Search for the cell housing the specified text and yield its (x, y) center coordinate. 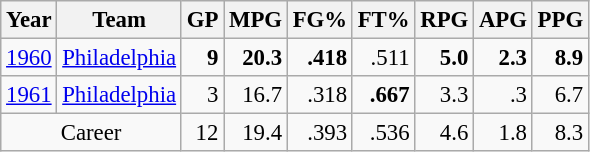
Career (92, 133)
MPG (256, 20)
3.3 (444, 95)
3 (202, 95)
2.3 (504, 58)
Year (29, 20)
FT% (384, 20)
RPG (444, 20)
.536 (384, 133)
16.7 (256, 95)
9 (202, 58)
4.6 (444, 133)
.511 (384, 58)
1960 (29, 58)
APG (504, 20)
.667 (384, 95)
8.9 (560, 58)
.393 (320, 133)
Team (119, 20)
GP (202, 20)
20.3 (256, 58)
19.4 (256, 133)
1.8 (504, 133)
5.0 (444, 58)
6.7 (560, 95)
12 (202, 133)
FG% (320, 20)
.418 (320, 58)
.3 (504, 95)
PPG (560, 20)
8.3 (560, 133)
1961 (29, 95)
.318 (320, 95)
